Detect which cell encompasses the target text, then output its [x, y] center coordinate. 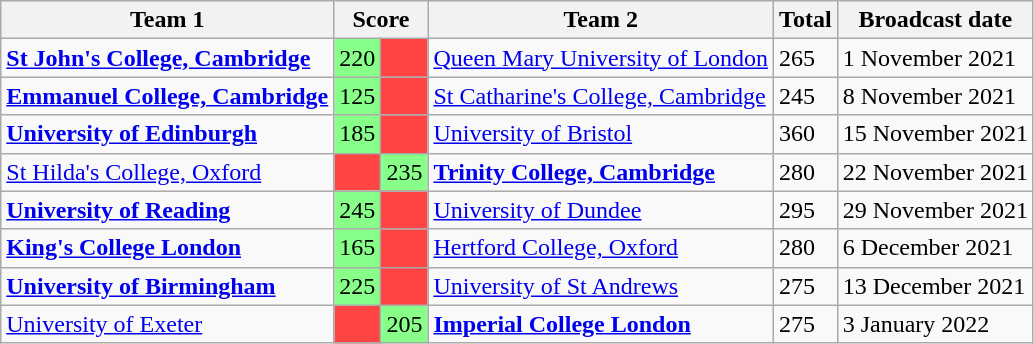
8 November 2021 [935, 96]
165 [358, 248]
University of Exeter [168, 324]
360 [806, 134]
St John's College, Cambridge [168, 58]
Trinity College, Cambridge [601, 172]
University of Birmingham [168, 286]
Broadcast date [935, 20]
St Hilda's College, Oxford [168, 172]
Team 2 [601, 20]
Score [381, 20]
185 [358, 134]
University of Reading [168, 210]
University of Bristol [601, 134]
Imperial College London [601, 324]
22 November 2021 [935, 172]
265 [806, 58]
225 [358, 286]
St Catharine's College, Cambridge [601, 96]
Total [806, 20]
University of St Andrews [601, 286]
220 [358, 58]
125 [358, 96]
3 January 2022 [935, 324]
205 [404, 324]
29 November 2021 [935, 210]
15 November 2021 [935, 134]
University of Edinburgh [168, 134]
Emmanuel College, Cambridge [168, 96]
13 December 2021 [935, 286]
6 December 2021 [935, 248]
Queen Mary University of London [601, 58]
235 [404, 172]
Hertford College, Oxford [601, 248]
1 November 2021 [935, 58]
Team 1 [168, 20]
King's College London [168, 248]
295 [806, 210]
University of Dundee [601, 210]
